For the text-containing cell, return its midpoint in (X, Y) coordinate format. 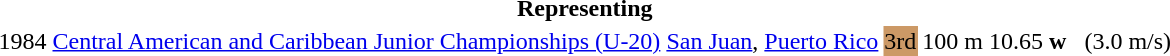
San Juan, Puerto Rico (772, 41)
Central American and Caribbean Junior Championships (U-20) (356, 41)
3rd (900, 41)
100 m (953, 41)
